From the cell containing the given text, extract its center point as [X, Y] coordinate. 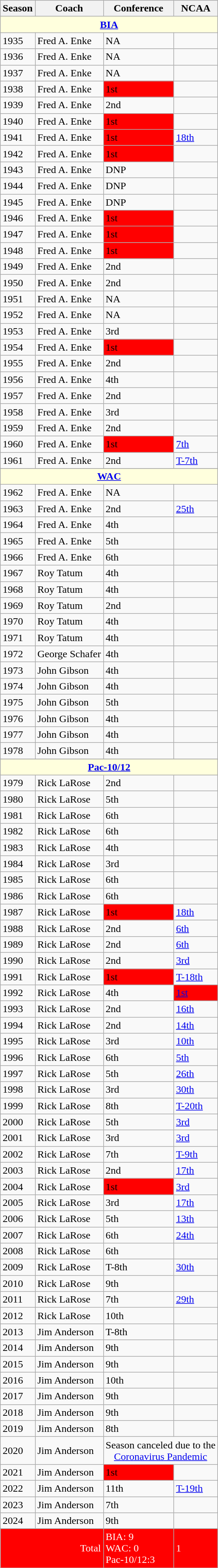
1964 [18, 525]
2000 [18, 1122]
1935 [18, 41]
1944 [18, 186]
1966 [18, 557]
1942 [18, 153]
1981 [18, 815]
1991 [18, 977]
1941 [18, 137]
14th [196, 1025]
2008 [18, 1251]
1997 [18, 1074]
1967 [18, 573]
1937 [18, 73]
11th [139, 1488]
13th [196, 1219]
1963 [18, 509]
1977 [18, 735]
2004 [18, 1186]
1961 [18, 460]
1986 [18, 896]
1956 [18, 379]
26th [196, 1074]
2019 [18, 1428]
1982 [18, 831]
1940 [18, 121]
BIA: 9WAC: 0Pac-10/12:3 [139, 1548]
1946 [18, 218]
1998 [18, 1090]
BIA [109, 25]
1985 [18, 880]
1965 [18, 541]
1960 [18, 444]
Conference [139, 8]
T-19th [196, 1488]
2021 [18, 1472]
1970 [18, 622]
2005 [18, 1203]
1951 [18, 299]
2007 [18, 1235]
1974 [18, 686]
2016 [18, 1380]
2009 [18, 1267]
1976 [18, 719]
1990 [18, 960]
2012 [18, 1316]
2002 [18, 1154]
Coach [69, 8]
1992 [18, 993]
2011 [18, 1300]
1968 [18, 589]
1971 [18, 638]
2001 [18, 1138]
T-9th [196, 1154]
2024 [18, 1521]
Pac-10/12 [109, 767]
24th [196, 1235]
1988 [18, 928]
1954 [18, 347]
1999 [18, 1106]
1959 [18, 428]
George Schafer [69, 654]
1978 [18, 751]
1996 [18, 1057]
1939 [18, 105]
1947 [18, 234]
1994 [18, 1025]
2010 [18, 1283]
1949 [18, 267]
1 [196, 1548]
1936 [18, 57]
2006 [18, 1219]
1993 [18, 1009]
1938 [18, 89]
NCAA [196, 8]
25th [196, 509]
2013 [18, 1332]
1983 [18, 848]
2014 [18, 1348]
1945 [18, 202]
Season [18, 8]
T-7th [196, 460]
1972 [18, 654]
1987 [18, 912]
1989 [18, 944]
2020 [18, 1450]
T-18th [196, 977]
2018 [18, 1412]
1943 [18, 170]
1975 [18, 702]
1980 [18, 799]
WAC [109, 477]
2015 [18, 1364]
1979 [18, 783]
2003 [18, 1170]
1969 [18, 605]
2017 [18, 1396]
2022 [18, 1488]
1958 [18, 412]
2023 [18, 1505]
1995 [18, 1041]
1957 [18, 396]
Total [52, 1548]
1955 [18, 363]
1984 [18, 864]
29th [196, 1300]
1953 [18, 331]
1952 [18, 315]
16th [196, 1009]
Season canceled due to theCoronavirus Pandemic [161, 1450]
T-20th [196, 1106]
1973 [18, 670]
1948 [18, 251]
1950 [18, 283]
1962 [18, 493]
